Find where the given text appears and provide that cell's center as [x, y] coordinate. 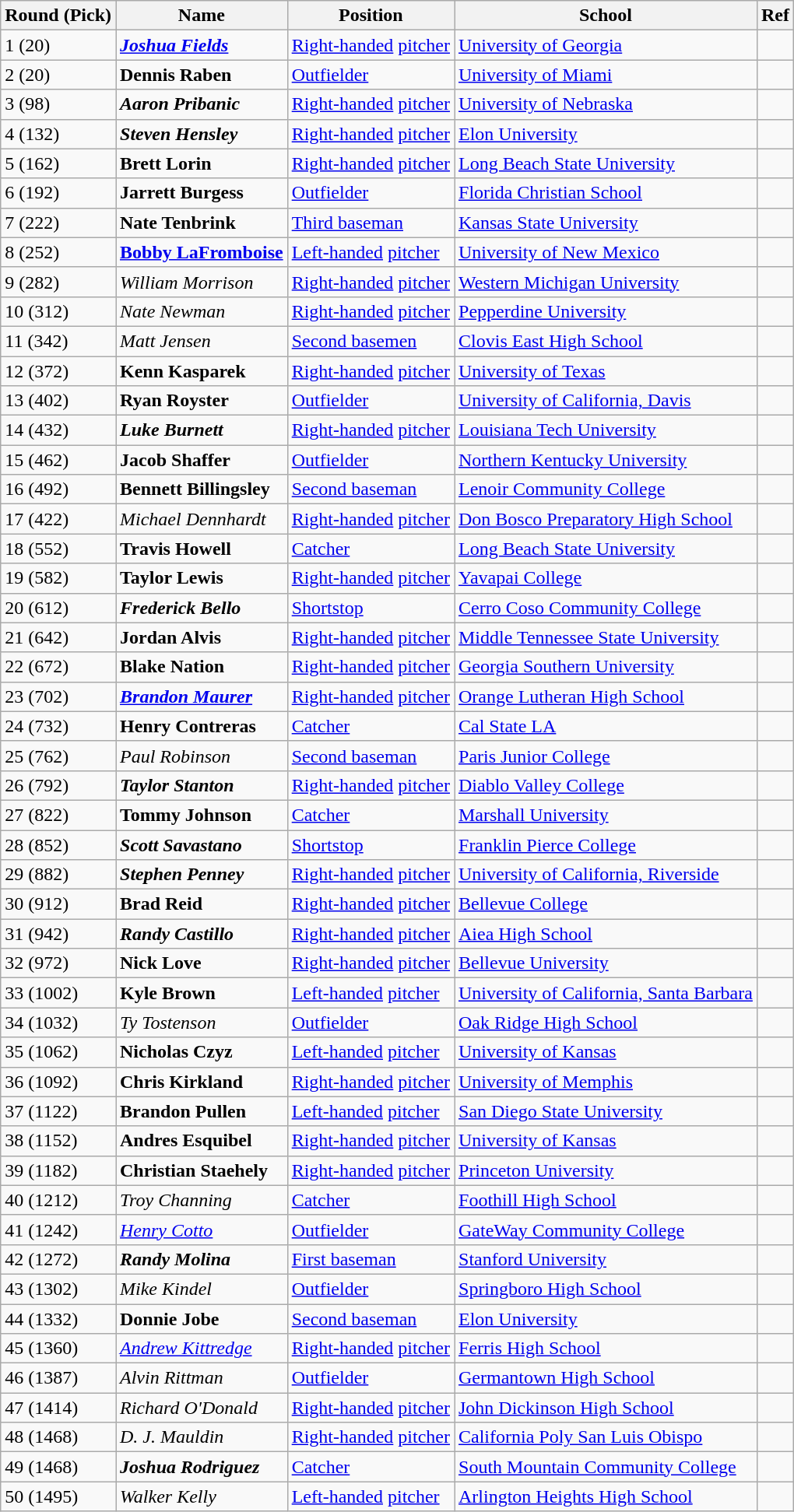
Andrew Kittredge [201, 1349]
Diablo Valley College [606, 785]
D. J. Mauldin [201, 1437]
Brandon Maurer [201, 696]
University of California, Riverside [606, 875]
Northern Kentucky University [606, 460]
Steven Hensley [201, 134]
Tommy Johnson [201, 815]
Yavapai College [606, 578]
14 (432) [58, 430]
Brett Lorin [201, 163]
Christian Staehely [201, 1170]
32 (972) [58, 963]
45 (1360) [58, 1349]
Mike Kindel [201, 1289]
Alvin Rittman [201, 1378]
Pepperdine University [606, 311]
South Mountain Community College [606, 1467]
4 (132) [58, 134]
Stephen Penney [201, 875]
Marshall University [606, 815]
Princeton University [606, 1170]
13 (402) [58, 401]
University of Miami [606, 75]
5 (162) [58, 163]
Joshua Rodriguez [201, 1467]
Kansas State University [606, 223]
Jarrett Burgess [201, 193]
46 (1387) [58, 1378]
Round (Pick) [58, 16]
26 (792) [58, 785]
Name [201, 16]
Walker Kelly [201, 1496]
18 (552) [58, 549]
30 (912) [58, 904]
California Poly San Luis Obispo [606, 1437]
34 (1032) [58, 1023]
Nick Love [201, 963]
10 (312) [58, 311]
24 (732) [58, 726]
2 (20) [58, 75]
8 (252) [58, 252]
20 (612) [58, 608]
Third baseman [371, 223]
University of Nebraska [606, 104]
Ty Tostenson [201, 1023]
49 (1468) [58, 1467]
Western Michigan University [606, 282]
Richard O'Donald [201, 1408]
33 (1002) [58, 993]
42 (1272) [58, 1259]
Florida Christian School [606, 193]
John Dickinson High School [606, 1408]
36 (1092) [58, 1082]
Chris Kirkland [201, 1082]
Louisiana Tech University [606, 430]
Nate Tenbrink [201, 223]
Luke Burnett [201, 430]
21 (642) [58, 637]
12 (372) [58, 371]
Joshua Fields [201, 45]
Ferris High School [606, 1349]
1 (20) [58, 45]
Kyle Brown [201, 993]
GateWay Community College [606, 1230]
Henry Contreras [201, 726]
First baseman [371, 1259]
Brandon Pullen [201, 1111]
6 (192) [58, 193]
Ryan Royster [201, 401]
Jordan Alvis [201, 637]
Dennis Raben [201, 75]
Paul Robinson [201, 756]
38 (1152) [58, 1141]
Stanford University [606, 1259]
7 (222) [58, 223]
Andres Esquibel [201, 1141]
William Morrison [201, 282]
Aiea High School [606, 934]
37 (1122) [58, 1111]
31 (942) [58, 934]
28 (852) [58, 844]
Ref [775, 16]
Germantown High School [606, 1378]
22 (672) [58, 667]
University of California, Santa Barbara [606, 993]
9 (282) [58, 282]
41 (1242) [58, 1230]
Frederick Bello [201, 608]
Kenn Kasparek [201, 371]
University of California, Davis [606, 401]
Paris Junior College [606, 756]
Clovis East High School [606, 341]
Orange Lutheran High School [606, 696]
University of Texas [606, 371]
Travis Howell [201, 549]
Cerro Coso Community College [606, 608]
Matt Jensen [201, 341]
40 (1212) [58, 1200]
Scott Savastano [201, 844]
16 (492) [58, 489]
Oak Ridge High School [606, 1023]
Donnie Jobe [201, 1319]
3 (98) [58, 104]
Randy Molina [201, 1259]
Don Bosco Preparatory High School [606, 519]
15 (462) [58, 460]
25 (762) [58, 756]
Nate Newman [201, 311]
44 (1332) [58, 1319]
University of New Mexico [606, 252]
43 (1302) [58, 1289]
Foothill High School [606, 1200]
Bobby LaFromboise [201, 252]
Springboro High School [606, 1289]
27 (822) [58, 815]
University of Georgia [606, 45]
Franklin Pierce College [606, 844]
School [606, 16]
Jacob Shaffer [201, 460]
17 (422) [58, 519]
29 (882) [58, 875]
Georgia Southern University [606, 667]
Randy Castillo [201, 934]
Bellevue College [606, 904]
47 (1414) [58, 1408]
Aaron Pribanic [201, 104]
23 (702) [58, 696]
Henry Cotto [201, 1230]
San Diego State University [606, 1111]
Michael Dennhardt [201, 519]
Blake Nation [201, 667]
Taylor Stanton [201, 785]
Bellevue University [606, 963]
Position [371, 16]
48 (1468) [58, 1437]
University of Memphis [606, 1082]
Arlington Heights High School [606, 1496]
Brad Reid [201, 904]
35 (1062) [58, 1052]
39 (1182) [58, 1170]
Troy Channing [201, 1200]
19 (582) [58, 578]
50 (1495) [58, 1496]
Nicholas Czyz [201, 1052]
Taylor Lewis [201, 578]
Second basemen [371, 341]
Cal State LA [606, 726]
11 (342) [58, 341]
Middle Tennessee State University [606, 637]
Bennett Billingsley [201, 489]
Lenoir Community College [606, 489]
